Capture the cell that displays the provided text and extract its [X, Y] central coordinate. 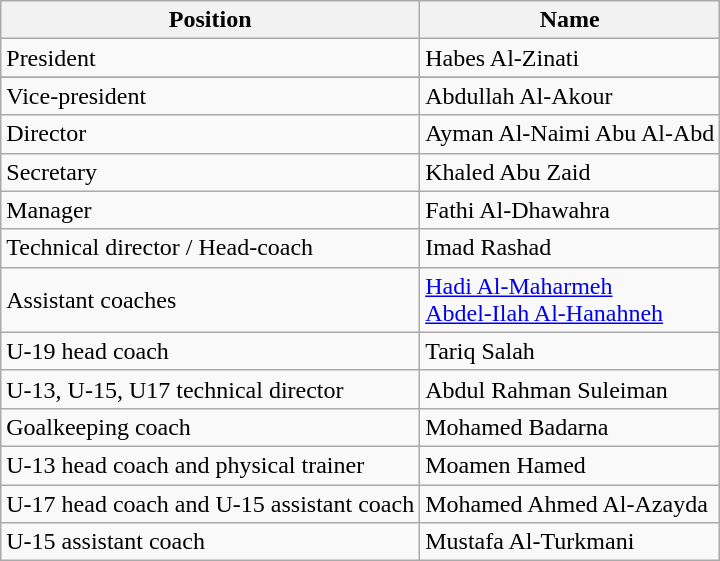
Habes Al-Zinati [570, 58]
U-13, U-15, U17 technical director [210, 389]
Mohamed Ahmed Al-Azayda [570, 503]
Goalkeeping coach [210, 427]
U-19 head coach [210, 351]
Fathi Al-Dhawahra [570, 210]
Assistant coaches [210, 300]
Vice-president [210, 96]
Position [210, 20]
Ayman Al-Naimi Abu Al-Abd [570, 134]
Manager [210, 210]
Khaled Abu Zaid [570, 172]
U-13 head coach and physical trainer [210, 465]
Moamen Hamed [570, 465]
Abdul Rahman Suleiman [570, 389]
Director [210, 134]
U-17 head coach and U-15 assistant coach [210, 503]
Mustafa Al-Turkmani [570, 542]
Tariq Salah [570, 351]
Hadi Al-Maharmeh Abdel-Ilah Al-Hanahneh [570, 300]
Secretary [210, 172]
Imad Rashad [570, 248]
U-15 assistant coach [210, 542]
Name [570, 20]
Technical director / Head-coach [210, 248]
President [210, 58]
Abdullah Al-Akour [570, 96]
Mohamed Badarna [570, 427]
